Extract the (x, y) coordinate from the center of the cell holding the provided text.  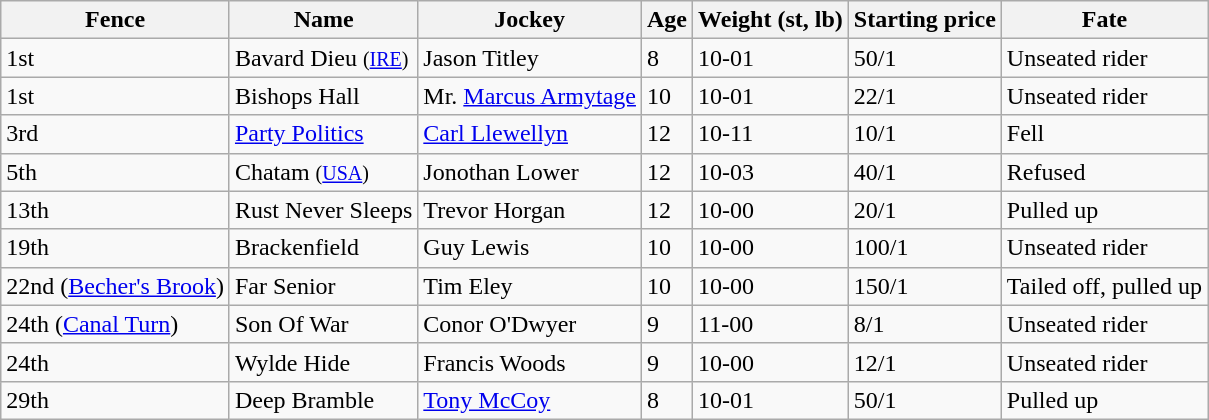
19th (116, 248)
Bavard Dieu (IRE) (323, 58)
29th (116, 400)
Francis Woods (530, 362)
Son Of War (323, 324)
13th (116, 210)
Tailed off, pulled up (1104, 286)
Refused (1104, 172)
8/1 (924, 324)
Brackenfield (323, 248)
Jockey (530, 20)
Starting price (924, 20)
Deep Bramble (323, 400)
22nd (Becher's Brook) (116, 286)
Conor O'Dwyer (530, 324)
Tim Eley (530, 286)
Jason Titley (530, 58)
150/1 (924, 286)
Jonothan Lower (530, 172)
22/1 (924, 96)
Carl Llewellyn (530, 134)
Tony McCoy (530, 400)
Bishops Hall (323, 96)
24th (116, 362)
100/1 (924, 248)
10-03 (771, 172)
11-00 (771, 324)
Name (323, 20)
Weight (st, lb) (771, 20)
Fell (1104, 134)
40/1 (924, 172)
10/1 (924, 134)
20/1 (924, 210)
Fence (116, 20)
Age (666, 20)
5th (116, 172)
Trevor Horgan (530, 210)
10-11 (771, 134)
3rd (116, 134)
Rust Never Sleeps (323, 210)
Fate (1104, 20)
Party Politics (323, 134)
Wylde Hide (323, 362)
Guy Lewis (530, 248)
12/1 (924, 362)
Far Senior (323, 286)
Chatam (USA) (323, 172)
24th (Canal Turn) (116, 324)
Mr. Marcus Armytage (530, 96)
